Detect which cell encompasses the target text, then output its (X, Y) center coordinate. 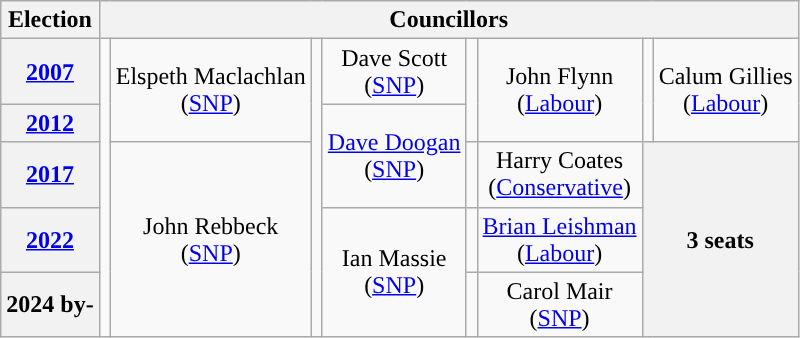
Elspeth Maclachlan(SNP) (210, 90)
John Rebbeck(SNP) (210, 240)
John Flynn(Labour) (560, 90)
2024 by- (50, 304)
Dave Doogan(SNP) (394, 156)
Brian Leishman(Labour) (560, 240)
Dave Scott(SNP) (394, 72)
Calum Gillies(Labour) (726, 90)
Carol Mair(SNP) (560, 304)
2007 (50, 72)
2017 (50, 174)
3 seats (720, 240)
Ian Massie(SNP) (394, 272)
Councillors (448, 20)
2012 (50, 123)
2022 (50, 240)
Election (50, 20)
Harry Coates(Conservative) (560, 174)
